Detect which cell encompasses the target text, then output its [X, Y] center coordinate. 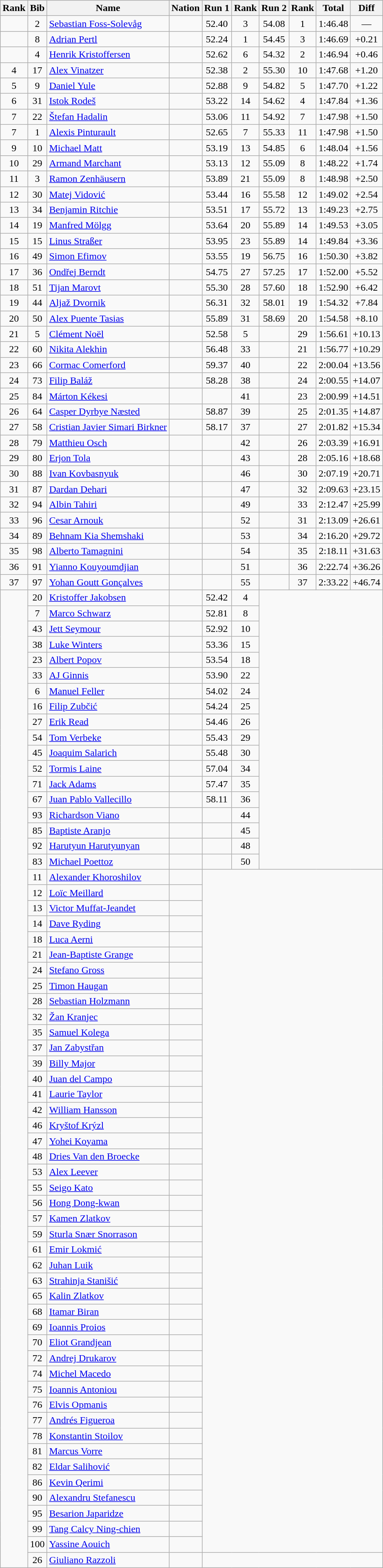
90 [38, 1498]
Andrej Drukarov [108, 1358]
+1.20 [366, 70]
74 [38, 1374]
Dave Ryding [108, 923]
1:56.61 [333, 334]
1:52.00 [333, 272]
54.92 [274, 117]
94 [38, 505]
Clément Noël [108, 334]
Billy Major [108, 1063]
56.31 [217, 303]
53.36 [217, 644]
Joaquim Salarich [108, 753]
Erik Read [108, 722]
+10.29 [366, 349]
Jett Seymour [108, 629]
Cristian Javier Simari Birkner [108, 427]
Diff [366, 8]
52.88 [217, 86]
63 [38, 1281]
57 [38, 1219]
55.33 [274, 132]
Michael Matt [108, 148]
Harutyun Harutyunyan [108, 846]
+36.26 [366, 567]
1:50.30 [333, 256]
William Hansson [108, 1110]
+1.36 [366, 101]
88 [38, 474]
59 [38, 1234]
+18.68 [366, 458]
+23.15 [366, 489]
52.24 [217, 39]
2:18.11 [333, 551]
67 [38, 799]
+1.56 [366, 148]
Benjamin Ritchie [108, 210]
53.44 [217, 194]
Seigo Kato [108, 1188]
98 [38, 551]
Elvis Opmanis [108, 1405]
Tormis Laine [108, 769]
Name [108, 8]
Sebastian Foss-Solevåg [108, 24]
+14.07 [366, 380]
1:49.84 [333, 241]
2:12.47 [333, 505]
Sebastian Holzmann [108, 1001]
Márton Kékesi [108, 396]
+14.51 [366, 396]
+13.56 [366, 365]
54.45 [274, 39]
Tom Verbeke [108, 738]
61 [38, 1250]
Ivan Kovbasnyuk [108, 474]
78 [38, 1435]
52.58 [217, 334]
Alexander Khoroshilov [108, 877]
97 [38, 582]
53.51 [217, 210]
2:22.74 [333, 567]
Kryštof Krýzl [108, 1125]
52.38 [217, 70]
Albert Popov [108, 660]
54.85 [274, 148]
2:05.16 [333, 458]
55.48 [217, 753]
53.55 [217, 256]
56.48 [217, 349]
Ioannis Antoniou [108, 1389]
70 [38, 1343]
57.25 [274, 272]
2:13.09 [333, 520]
53.90 [217, 675]
+7.84 [366, 303]
84 [38, 396]
54.82 [274, 86]
1:56.77 [333, 349]
87 [38, 489]
+2.75 [366, 210]
Itamar Biran [108, 1312]
Simon Efimov [108, 256]
53.54 [217, 660]
1:47.68 [333, 70]
54.62 [274, 101]
81 [38, 1451]
86 [38, 1482]
Jan Zabystřan [108, 1048]
Baptiste Aranjo [108, 830]
Filip Baláž [108, 380]
Kristoffer Jakobsen [108, 598]
Nation [186, 8]
52.65 [217, 132]
Loïc Meillard [108, 892]
Giuliano Razzoli [108, 1560]
Tijan Marovt [108, 287]
52.62 [217, 55]
Eliot Grandjean [108, 1343]
89 [38, 536]
Dardan Dehari [108, 489]
Jean-Baptiste Grange [108, 955]
+0.21 [366, 39]
1:54.32 [333, 303]
Luca Aerni [108, 939]
+25.99 [366, 505]
93 [38, 815]
1:46.94 [333, 55]
54.46 [217, 722]
77 [38, 1420]
53.22 [217, 101]
Ramon Zenhäusern [108, 179]
1:54.58 [333, 318]
Strahinja Stanišić [108, 1281]
Aljaž Dvornik [108, 303]
58.87 [217, 411]
62 [38, 1265]
75 [38, 1389]
Daniel Yule [108, 86]
72 [38, 1358]
52.92 [217, 629]
58.69 [274, 318]
Kalin Zlatkov [108, 1296]
Laurie Taylor [108, 1094]
Manuel Feller [108, 691]
+2.54 [366, 194]
52.42 [217, 598]
58.11 [217, 799]
+8.10 [366, 318]
54.32 [274, 55]
+15.34 [366, 427]
57.60 [274, 287]
Yassine Aouich [108, 1544]
52.81 [217, 613]
1:46.69 [333, 39]
Victor Muffat-Jeandet [108, 908]
Richardson Viano [108, 815]
Run 1 [217, 8]
Manfred Mölgg [108, 225]
92 [38, 846]
Yohan Goutt Gonçalves [108, 582]
82 [38, 1467]
Alexis Pinturault [108, 132]
Konstantin Stoilov [108, 1435]
1:48.98 [333, 179]
Bib [38, 8]
Linus Straßer [108, 241]
Armand Marchant [108, 163]
Timon Haugan [108, 986]
54.02 [217, 691]
Kevin Qerimi [108, 1482]
2:00.99 [333, 396]
Juan del Campo [108, 1079]
1:49.23 [333, 210]
Total [333, 8]
2:03.39 [333, 442]
Adrian Pertl [108, 39]
Štefan Hadalin [108, 117]
56.75 [274, 256]
71 [38, 784]
1:47.84 [333, 101]
Cesar Arnouk [108, 520]
2:09.63 [333, 489]
+0.46 [366, 55]
91 [38, 567]
+6.42 [366, 287]
1:48.22 [333, 163]
Alex Puente Tasias [108, 318]
Juhan Luik [108, 1265]
Luke Winters [108, 644]
99 [38, 1529]
+1.22 [366, 86]
Dries Van den Broecke [108, 1156]
1:52.90 [333, 287]
— [366, 24]
53.95 [217, 241]
54.24 [217, 707]
66 [38, 365]
Nikita Alekhin [108, 349]
57.47 [217, 784]
60 [38, 349]
55.43 [217, 738]
Behnam Kia Shemshaki [108, 536]
54.75 [217, 272]
Hong Dong-kwan [108, 1203]
83 [38, 861]
Casper Dyrbye Næsted [108, 411]
Matthieu Osch [108, 442]
57.04 [217, 769]
69 [38, 1327]
Erjon Tola [108, 458]
+14.87 [366, 411]
58.28 [217, 380]
58.17 [217, 427]
Run 2 [274, 8]
56 [38, 1203]
Emir Lokmić [108, 1250]
2:01.82 [333, 427]
Žan Kranjec [108, 1017]
+1.74 [366, 163]
+3.82 [366, 256]
73 [38, 380]
55.72 [274, 210]
1:49.53 [333, 225]
Henrik Kristoffersen [108, 55]
1:46.48 [333, 24]
Yianno Kouyoumdjian [108, 567]
Tang Calcy Ning-chien [108, 1529]
Eldar Salihović [108, 1467]
53.64 [217, 225]
54.08 [274, 24]
55.58 [274, 194]
64 [38, 411]
2:07.19 [333, 474]
65 [38, 1296]
Michel Macedo [108, 1374]
+31.63 [366, 551]
+3.05 [366, 225]
53.89 [217, 179]
+3.36 [366, 241]
Cormac Comerford [108, 365]
Juan Pablo Vallecillo [108, 799]
Filip Zubčić [108, 707]
Ioannis Proios [108, 1327]
Alexandru Stefanescu [108, 1498]
+29.72 [366, 536]
+20.71 [366, 474]
Yohei Koyama [108, 1141]
Alex Vinatzer [108, 70]
53.06 [217, 117]
2:16.20 [333, 536]
Ondřej Berndt [108, 272]
Stefano Gross [108, 970]
Jack Adams [108, 784]
2:33.22 [333, 582]
59.37 [217, 365]
95 [38, 1513]
Albin Tahiri [108, 505]
85 [38, 830]
+16.91 [366, 442]
+26.61 [366, 520]
1:47.70 [333, 86]
2:00.55 [333, 380]
Istok Rodeš [108, 101]
79 [38, 442]
+46.74 [366, 582]
Andrés Figueroa [108, 1420]
+2.50 [366, 179]
80 [38, 458]
AJ Ginnis [108, 675]
2:01.35 [333, 411]
Matej Vidović [108, 194]
Besarion Japaridze [108, 1513]
96 [38, 520]
Alberto Tamagnini [108, 551]
2:00.04 [333, 365]
76 [38, 1405]
Marcus Vorre [108, 1451]
1:48.04 [333, 148]
Sturla Snær Snorrason [108, 1234]
58 [38, 427]
68 [38, 1312]
58.01 [274, 303]
Marco Schwarz [108, 613]
Kamen Zlatkov [108, 1219]
Samuel Kolega [108, 1032]
+10.13 [366, 334]
100 [38, 1544]
1:49.02 [333, 194]
53.13 [217, 163]
Michael Poettoz [108, 861]
+5.52 [366, 272]
53.19 [217, 148]
Alex Leever [108, 1172]
52.40 [217, 24]
